Extract the [X, Y] coordinate from the center of the cell holding the provided text.  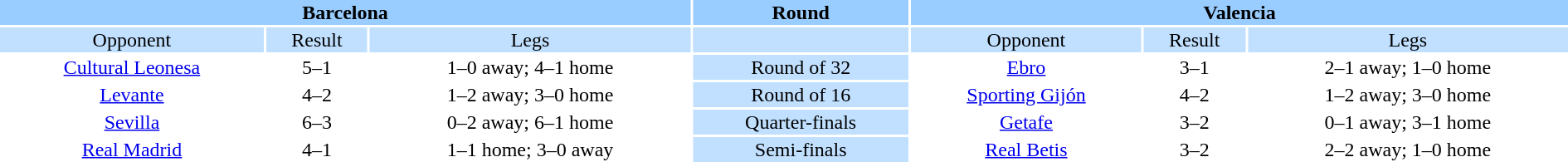
Round of 32 [801, 67]
Real Madrid [132, 150]
1–1 home; 3–0 away [530, 150]
Round [801, 12]
Levante [132, 95]
Ebro [1026, 67]
4–1 [317, 150]
Round of 16 [801, 95]
Real Betis [1026, 150]
0–2 away; 6–1 home [530, 122]
5–1 [317, 67]
Getafe [1026, 122]
Semi-finals [801, 150]
Valencia [1239, 12]
1–0 away; 4–1 home [530, 67]
Cultural Leonesa [132, 67]
Sevilla [132, 122]
Quarter-finals [801, 122]
0–1 away; 3–1 home [1408, 122]
2–1 away; 1–0 home [1408, 67]
6–3 [317, 122]
2–2 away; 1–0 home [1408, 150]
Barcelona [345, 12]
Sporting Gijón [1026, 95]
3–1 [1195, 67]
